Scan for the cell matching the given text and deliver its (x, y) coordinate at center. 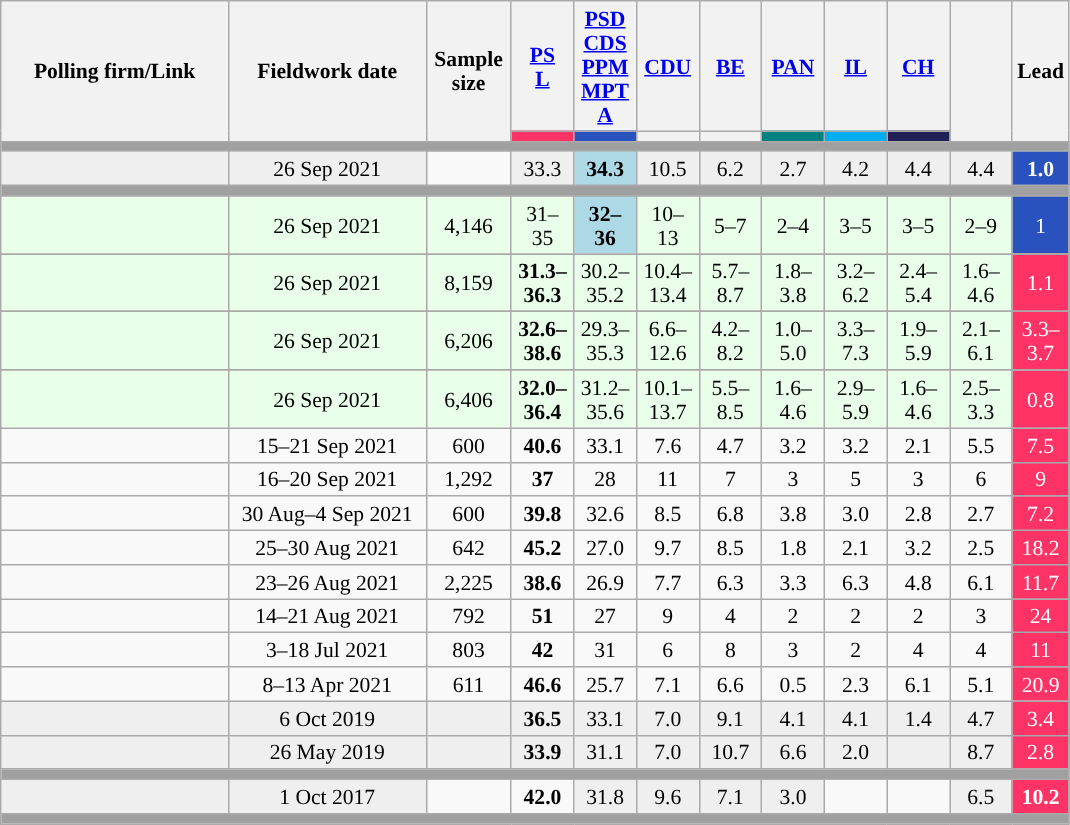
8 (730, 650)
16–20 Sep 2021 (327, 479)
5.5–8.5 (730, 399)
10.4–13.4 (668, 283)
46.6 (542, 684)
20.9 (1040, 684)
Polling firm/Link (115, 71)
7.6 (668, 445)
10.5 (668, 169)
31–35 (542, 225)
CH (918, 66)
0.5 (794, 684)
5–7 (730, 225)
8–13 Apr 2021 (327, 684)
7.2 (1040, 514)
26 May 2019 (327, 752)
6 Oct 2019 (327, 718)
2–4 (794, 225)
3.4 (1040, 718)
9.1 (730, 718)
1,292 (468, 479)
4.2 (856, 169)
45.2 (542, 548)
1.4 (918, 718)
3.3–7.3 (856, 341)
CDU (668, 66)
5.7–8.7 (730, 283)
7.5 (1040, 445)
10.2 (1040, 797)
2.0 (856, 752)
31.3–36.3 (542, 283)
27 (606, 616)
9.6 (668, 797)
11.7 (1040, 582)
14–21 Aug 2021 (327, 616)
Sample size (468, 71)
7.7 (668, 582)
32.0–36.4 (542, 399)
32.6 (606, 514)
611 (468, 684)
642 (468, 548)
1.8–3.8 (794, 283)
1.0 (1040, 169)
10.1–13.7 (668, 399)
25.7 (606, 684)
42.0 (542, 797)
1 (1040, 225)
PSDCDSPPMMPTA (606, 66)
4,146 (468, 225)
2.5–3.3 (982, 399)
Lead (1040, 71)
2.9–5.9 (856, 399)
26.9 (606, 582)
3.3 (794, 582)
2.3 (856, 684)
6,206 (468, 341)
BE (730, 66)
10–13 (668, 225)
Fieldwork date (327, 71)
2.1–6.1 (982, 341)
6.8 (730, 514)
1 Oct 2017 (327, 797)
40.6 (542, 445)
6,406 (468, 399)
1.8 (794, 548)
2.5 (982, 548)
5 (856, 479)
28 (606, 479)
4.2–8.2 (730, 341)
25–30 Aug 2021 (327, 548)
33.9 (542, 752)
1.0–5.0 (794, 341)
36.5 (542, 718)
9.7 (668, 548)
3.3–3.7 (1040, 341)
PSL (542, 66)
31 (606, 650)
33.3 (542, 169)
3.8 (794, 514)
51 (542, 616)
6.6–12.6 (668, 341)
792 (468, 616)
30.2–35.2 (606, 283)
34.3 (606, 169)
2,225 (468, 582)
8.7 (982, 752)
23–26 Aug 2021 (327, 582)
6.5 (982, 797)
15–21 Sep 2021 (327, 445)
7 (730, 479)
2.4–5.4 (918, 283)
5.1 (982, 684)
31.2–35.6 (606, 399)
39.8 (542, 514)
38.6 (542, 582)
30 Aug–4 Sep 2021 (327, 514)
PAN (794, 66)
27.0 (606, 548)
6.2 (730, 169)
3.2–6.2 (856, 283)
32–36 (606, 225)
8,159 (468, 283)
24 (1040, 616)
31.1 (606, 752)
1.1 (1040, 283)
29.3–35.3 (606, 341)
18.2 (1040, 548)
2–9 (982, 225)
37 (542, 479)
31.8 (606, 797)
4.8 (918, 582)
IL (856, 66)
42 (542, 650)
3–18 Jul 2021 (327, 650)
803 (468, 650)
5.5 (982, 445)
1.9–5.9 (918, 341)
0.8 (1040, 399)
10.7 (730, 752)
32.6–38.6 (542, 341)
